Return (X, Y) of the center of cell containing provided text 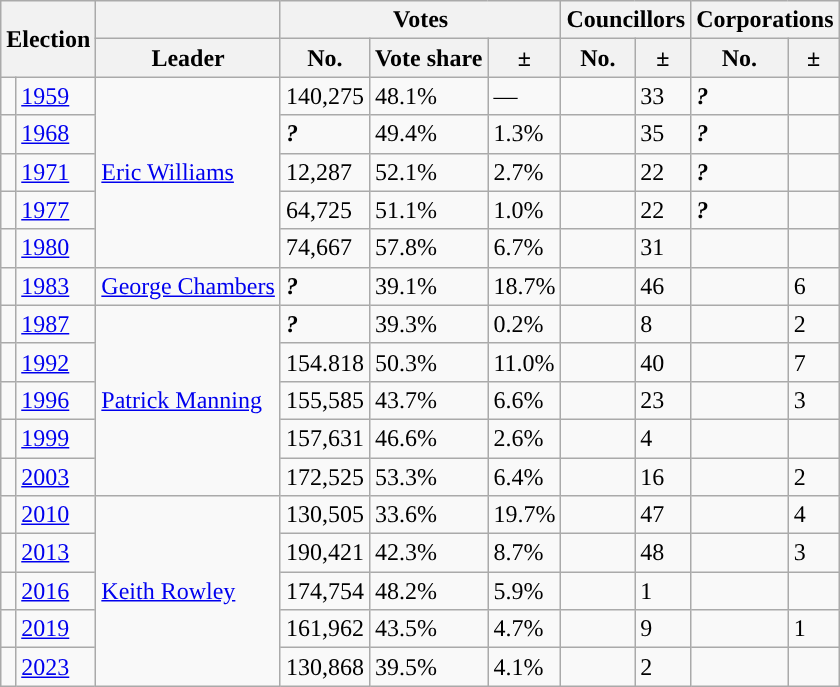
1968 (56, 134)
42.3% (428, 553)
1971 (56, 172)
Keith Rowley (188, 591)
19.7% (524, 515)
49.4% (428, 134)
Leader (188, 58)
31 (663, 248)
1.3% (524, 134)
46.6% (428, 438)
161,962 (324, 629)
Councillors (626, 20)
7 (814, 362)
6.6% (524, 400)
18.7% (524, 286)
2013 (56, 553)
190,421 (324, 553)
35 (663, 134)
50.3% (428, 362)
Corporations (765, 20)
39.3% (428, 324)
172,525 (324, 477)
43.5% (428, 629)
Eric Williams (188, 172)
53.3% (428, 477)
33.6% (428, 515)
1.0% (524, 210)
4.1% (524, 667)
48.1% (428, 96)
— (524, 96)
12,287 (324, 172)
2016 (56, 591)
1987 (56, 324)
8.7% (524, 553)
6 (814, 286)
4.7% (524, 629)
2019 (56, 629)
140,275 (324, 96)
8 (663, 324)
174,754 (324, 591)
74,667 (324, 248)
1999 (56, 438)
23 (663, 400)
33 (663, 96)
157,631 (324, 438)
11.0% (524, 362)
2010 (56, 515)
George Chambers (188, 286)
57.8% (428, 248)
Patrick Manning (188, 400)
16 (663, 477)
154.818 (324, 362)
48.2% (428, 591)
46 (663, 286)
48 (663, 553)
1996 (56, 400)
1959 (56, 96)
1983 (56, 286)
39.1% (428, 286)
9 (663, 629)
51.1% (428, 210)
64,725 (324, 210)
2.6% (524, 438)
130,505 (324, 515)
40 (663, 362)
1980 (56, 248)
6.4% (524, 477)
1992 (56, 362)
6.7% (524, 248)
155,585 (324, 400)
47 (663, 515)
2003 (56, 477)
39.5% (428, 667)
Votes (420, 20)
2023 (56, 667)
Election (48, 39)
52.1% (428, 172)
1977 (56, 210)
0.2% (524, 324)
130,868 (324, 667)
5.9% (524, 591)
Vote share (428, 58)
2.7% (524, 172)
43.7% (428, 400)
